Return the (x, y) coordinate for the center point of the cell that contains the specified text.  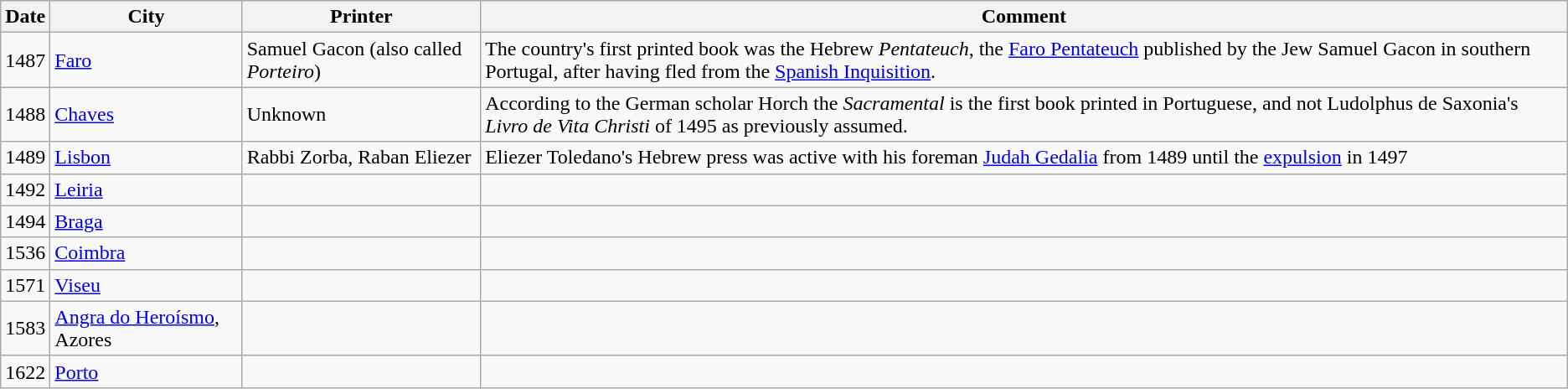
1492 (25, 189)
Braga (146, 221)
1583 (25, 329)
Samuel Gacon (also called Porteiro) (362, 60)
Rabbi Zorba, Raban Eliezer (362, 158)
Eliezer Toledano's Hebrew press was active with his foreman Judah Gedalia from 1489 until the expulsion in 1497 (1024, 158)
1489 (25, 158)
Faro (146, 60)
Comment (1024, 17)
Viseu (146, 285)
1622 (25, 371)
Printer (362, 17)
Porto (146, 371)
Unknown (362, 114)
Angra do Heroísmo, Azores (146, 329)
Coimbra (146, 253)
1494 (25, 221)
Chaves (146, 114)
Lisbon (146, 158)
1487 (25, 60)
1536 (25, 253)
1571 (25, 285)
City (146, 17)
Leiria (146, 189)
1488 (25, 114)
Date (25, 17)
